Pinpoint the cell where the given text exists, returning its [x, y] midpoint coordinate. 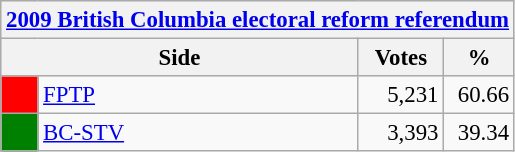
Side [180, 58]
2009 British Columbia electoral reform referendum [258, 20]
BC-STV [198, 133]
60.66 [480, 95]
FPTP [198, 95]
% [480, 58]
Votes [401, 58]
3,393 [401, 133]
39.34 [480, 133]
5,231 [401, 95]
